Return the [X, Y] coordinate for the center point of the cell that contains the specified text.  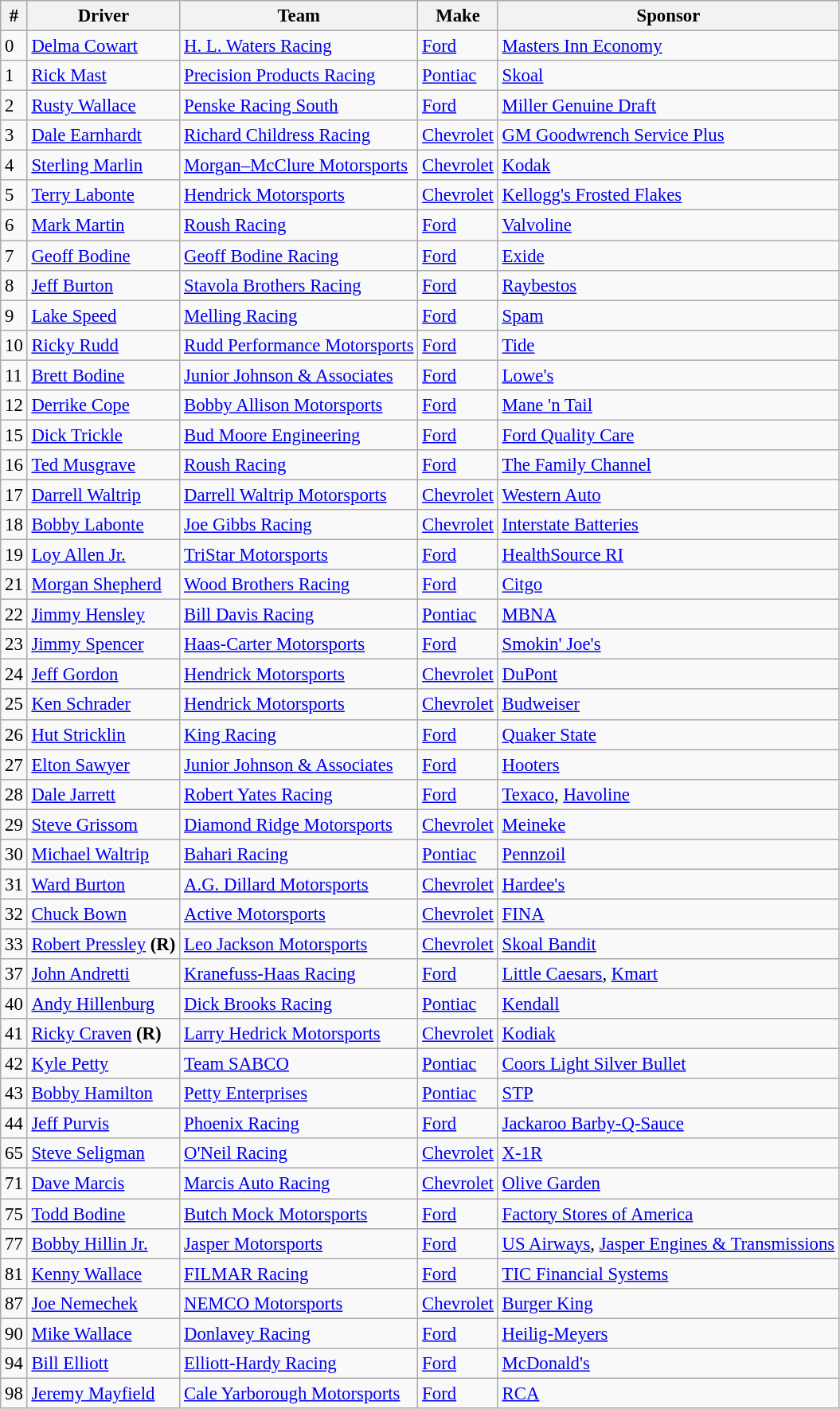
23 [14, 644]
Mark Martin [104, 225]
Kyle Petty [104, 1064]
Ted Musgrave [104, 465]
HealthSource RI [668, 555]
Larry Hedrick Motorsports [299, 1034]
Steve Grissom [104, 824]
Burger King [668, 1303]
Factory Stores of America [668, 1214]
Quaker State [668, 734]
Morgan Shepherd [104, 585]
STP [668, 1094]
Team [299, 16]
King Racing [299, 734]
McDonald's [668, 1364]
Brett Bodine [104, 375]
Kellogg's Frosted Flakes [668, 195]
Joe Gibbs Racing [299, 525]
Bud Moore Engineering [299, 435]
H. L. Waters Racing [299, 46]
87 [14, 1303]
94 [14, 1364]
Geoff Bodine Racing [299, 256]
Driver [104, 16]
Robert Pressley (R) [104, 944]
Petty Enterprises [299, 1094]
41 [14, 1034]
Hooters [668, 765]
1 [14, 76]
O'Neil Racing [299, 1154]
32 [14, 914]
Jeremy Mayfield [104, 1393]
Lowe's [668, 375]
Pennzoil [668, 855]
98 [14, 1393]
TriStar Motorsports [299, 555]
37 [14, 974]
Todd Bodine [104, 1214]
Mane 'n Tail [668, 405]
Bobby Labonte [104, 525]
FILMAR Racing [299, 1274]
DuPont [668, 675]
Kodiak [668, 1034]
# [14, 16]
Marcis Auto Racing [299, 1184]
Rudd Performance Motorsports [299, 345]
Make [458, 16]
Masters Inn Economy [668, 46]
Budweiser [668, 705]
Bahari Racing [299, 855]
Skoal Bandit [668, 944]
25 [14, 705]
Smokin' Joe's [668, 644]
Jeff Purvis [104, 1124]
Jasper Motorsports [299, 1243]
Elliott-Hardy Racing [299, 1364]
Dale Earnhardt [104, 135]
Jeff Burton [104, 285]
Raybestos [668, 285]
Meineke [668, 824]
90 [14, 1333]
18 [14, 525]
28 [14, 794]
40 [14, 1004]
Butch Mock Motorsports [299, 1214]
Leo Jackson Motorsports [299, 944]
Heilig-Meyers [668, 1333]
Andy Hillenburg [104, 1004]
Ricky Craven (R) [104, 1034]
Jimmy Hensley [104, 615]
Dick Brooks Racing [299, 1004]
0 [14, 46]
Penske Racing South [299, 106]
Ford Quality Care [668, 435]
Olive Garden [668, 1184]
Darrell Waltrip [104, 495]
5 [14, 195]
31 [14, 884]
Ken Schrader [104, 705]
Diamond Ridge Motorsports [299, 824]
12 [14, 405]
The Family Channel [668, 465]
Rusty Wallace [104, 106]
Jeff Gordon [104, 675]
Cale Yarborough Motorsports [299, 1393]
Steve Seligman [104, 1154]
Richard Childress Racing [299, 135]
Kranefuss-Haas Racing [299, 974]
Spam [668, 315]
Donlavey Racing [299, 1333]
Dale Jarrett [104, 794]
Joe Nemechek [104, 1303]
Derrike Cope [104, 405]
TIC Financial Systems [668, 1274]
Robert Yates Racing [299, 794]
FINA [668, 914]
Bobby Hillin Jr. [104, 1243]
John Andretti [104, 974]
Phoenix Racing [299, 1124]
Little Caesars, Kmart [668, 974]
Citgo [668, 585]
27 [14, 765]
Michael Waltrip [104, 855]
Tide [668, 345]
Ward Burton [104, 884]
Bill Elliott [104, 1364]
7 [14, 256]
Lake Speed [104, 315]
Melling Racing [299, 315]
Skoal [668, 76]
RCA [668, 1393]
Terry Labonte [104, 195]
Dave Marcis [104, 1184]
MBNA [668, 615]
Sponsor [668, 16]
29 [14, 824]
Jackaroo Barby-Q-Sauce [668, 1124]
Delma Cowart [104, 46]
Rick Mast [104, 76]
Jimmy Spencer [104, 644]
Elton Sawyer [104, 765]
2 [14, 106]
Texaco, Havoline [668, 794]
Stavola Brothers Racing [299, 285]
Geoff Bodine [104, 256]
Team SABCO [299, 1064]
Kenny Wallace [104, 1274]
Darrell Waltrip Motorsports [299, 495]
Exide [668, 256]
Interstate Batteries [668, 525]
GM Goodwrench Service Plus [668, 135]
Miller Genuine Draft [668, 106]
71 [14, 1184]
Morgan–McClure Motorsports [299, 166]
43 [14, 1094]
Chuck Bown [104, 914]
65 [14, 1154]
Wood Brothers Racing [299, 585]
15 [14, 435]
10 [14, 345]
77 [14, 1243]
21 [14, 585]
17 [14, 495]
11 [14, 375]
4 [14, 166]
81 [14, 1274]
22 [14, 615]
Precision Products Racing [299, 76]
26 [14, 734]
6 [14, 225]
3 [14, 135]
Bill Davis Racing [299, 615]
30 [14, 855]
75 [14, 1214]
Valvoline [668, 225]
Ricky Rudd [104, 345]
42 [14, 1064]
24 [14, 675]
A.G. Dillard Motorsports [299, 884]
NEMCO Motorsports [299, 1303]
33 [14, 944]
19 [14, 555]
Loy Allen Jr. [104, 555]
Sterling Marlin [104, 166]
X-1R [668, 1154]
Bobby Allison Motorsports [299, 405]
US Airways, Jasper Engines & Transmissions [668, 1243]
16 [14, 465]
Hardee's [668, 884]
8 [14, 285]
Hut Stricklin [104, 734]
Kendall [668, 1004]
Haas-Carter Motorsports [299, 644]
9 [14, 315]
Mike Wallace [104, 1333]
Bobby Hamilton [104, 1094]
44 [14, 1124]
Active Motorsports [299, 914]
Coors Light Silver Bullet [668, 1064]
Dick Trickle [104, 435]
Western Auto [668, 495]
Kodak [668, 166]
